Return the (x, y) coordinate for the center point of the cell that contains the specified text.  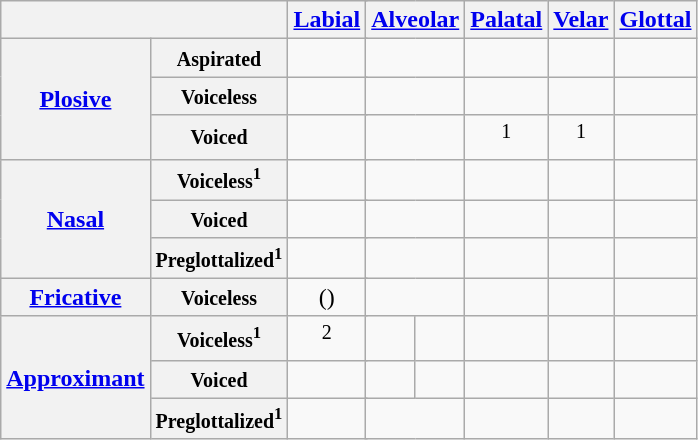
Velar (581, 20)
() (327, 297)
Fricative (76, 297)
Palatal (506, 20)
Alveolar (416, 20)
2 (327, 338)
Plosive (76, 100)
Nasal (76, 218)
Approximant (76, 378)
Glottal (656, 20)
Aspirated (219, 58)
Labial (327, 20)
